Detect which cell encompasses the target text, then output its [x, y] center coordinate. 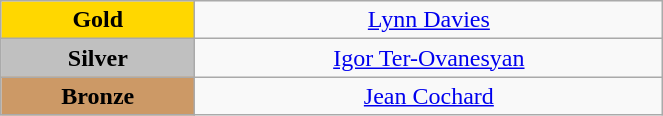
Gold [98, 20]
Igor Ter-Ovanesyan [429, 58]
Bronze [98, 96]
Lynn Davies [429, 20]
Silver [98, 58]
Jean Cochard [429, 96]
